Return the (x, y) coordinate for the center point of the cell that contains the specified text.  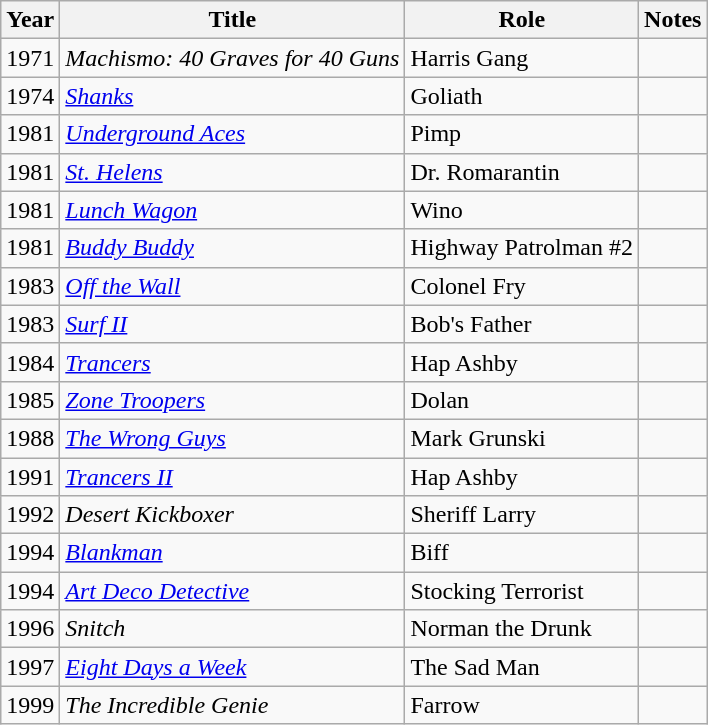
1988 (30, 438)
Colonel Fry (522, 286)
Trancers (232, 362)
Blankman (232, 553)
Pimp (522, 134)
Harris Gang (522, 58)
1991 (30, 477)
Art Deco Detective (232, 591)
Goliath (522, 96)
The Incredible Genie (232, 705)
Underground Aces (232, 134)
1984 (30, 362)
Shanks (232, 96)
Title (232, 20)
Stocking Terrorist (522, 591)
1974 (30, 96)
St. Helens (232, 172)
Year (30, 20)
Wino (522, 210)
1997 (30, 667)
The Wrong Guys (232, 438)
Off the Wall (232, 286)
Biff (522, 553)
Trancers II (232, 477)
Sheriff Larry (522, 515)
Notes (673, 20)
Surf II (232, 324)
The Sad Man (522, 667)
1971 (30, 58)
Snitch (232, 629)
1996 (30, 629)
Desert Kickboxer (232, 515)
1985 (30, 400)
Zone Troopers (232, 400)
Lunch Wagon (232, 210)
Role (522, 20)
1992 (30, 515)
Farrow (522, 705)
Highway Patrolman #2 (522, 248)
Buddy Buddy (232, 248)
Machismo: 40 Graves for 40 Guns (232, 58)
Mark Grunski (522, 438)
Dr. Romarantin (522, 172)
1999 (30, 705)
Bob's Father (522, 324)
Eight Days a Week (232, 667)
Dolan (522, 400)
Norman the Drunk (522, 629)
